Scan for the cell matching the given text and deliver its [X, Y] coordinate at center. 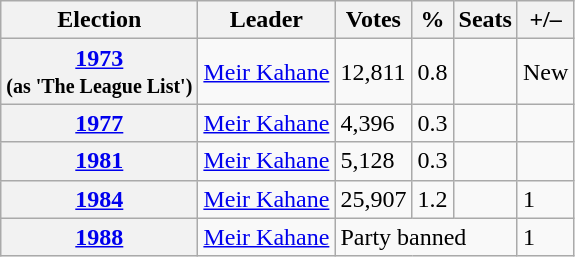
4,396 [374, 123]
+/– [545, 20]
5,128 [374, 161]
1988 [100, 237]
Party banned [426, 237]
Votes [374, 20]
12,811 [374, 72]
1981 [100, 161]
0.8 [432, 72]
% [432, 20]
New [545, 72]
25,907 [374, 199]
Election [100, 20]
1984 [100, 199]
1.2 [432, 199]
Seats [485, 20]
1973(as 'The League List') [100, 72]
Leader [266, 20]
1977 [100, 123]
